Provide the (X, Y) coordinate of the cell's center where the given text is located.  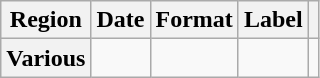
Region (46, 20)
Format (194, 20)
Various (46, 58)
Label (273, 20)
Date (120, 20)
